Find where the given text appears and provide that cell's center as (X, Y) coordinate. 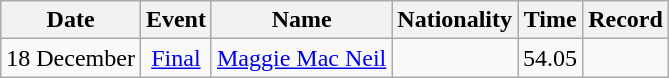
54.05 (550, 58)
Nationality (455, 20)
Time (550, 20)
Final (176, 58)
Maggie Mac Neil (301, 58)
Record (626, 20)
Event (176, 20)
Date (71, 20)
18 December (71, 58)
Name (301, 20)
